Capture the cell that displays the provided text and extract its (X, Y) central coordinate. 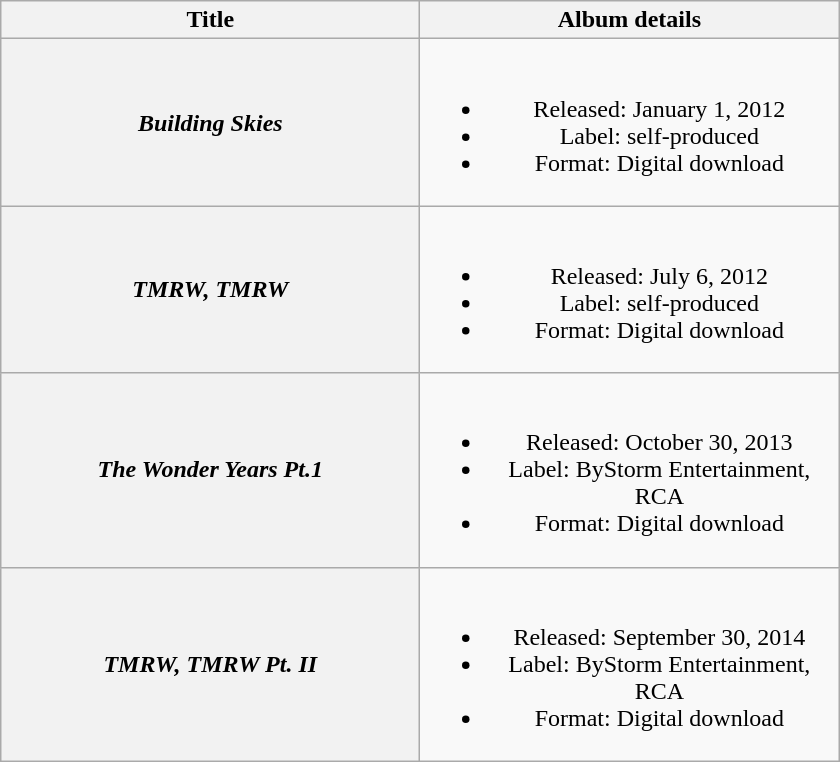
Released: October 30, 2013Label: ByStorm Entertainment, RCAFormat: Digital download (630, 470)
TMRW, TMRW (210, 290)
Album details (630, 20)
Building Skies (210, 122)
The Wonder Years Pt.1 (210, 470)
Released: September 30, 2014Label: ByStorm Entertainment, RCAFormat: Digital download (630, 664)
Released: July 6, 2012Label: self-producedFormat: Digital download (630, 290)
Title (210, 20)
TMRW, TMRW Pt. II (210, 664)
Released: January 1, 2012Label: self-producedFormat: Digital download (630, 122)
